Search for the cell housing the specified text and yield its (X, Y) center coordinate. 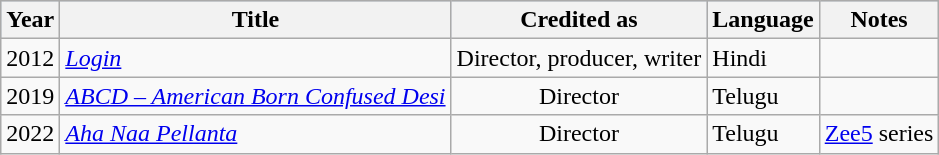
Aha Naa Pellanta (256, 134)
Year (30, 20)
2022 (30, 134)
ABCD – American Born Confused Desi (256, 96)
2012 (30, 58)
Zee5 series (879, 134)
2019 (30, 96)
Credited as (579, 20)
Language (763, 20)
Hindi (763, 58)
Director, producer, writer (579, 58)
Login (256, 58)
Notes (879, 20)
Title (256, 20)
